Pinpoint the cell where the given text exists, returning its [X, Y] midpoint coordinate. 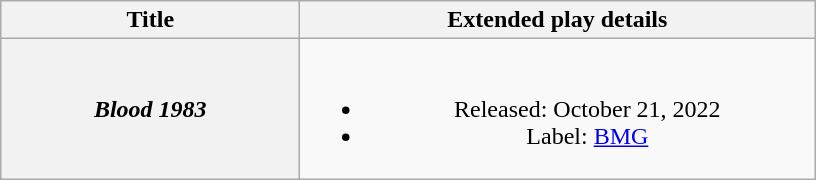
Extended play details [558, 20]
Released: October 21, 2022Label: BMG [558, 109]
Blood 1983 [150, 109]
Title [150, 20]
